Determine the [X, Y] coordinate at the center of the cell enclosing the given text.  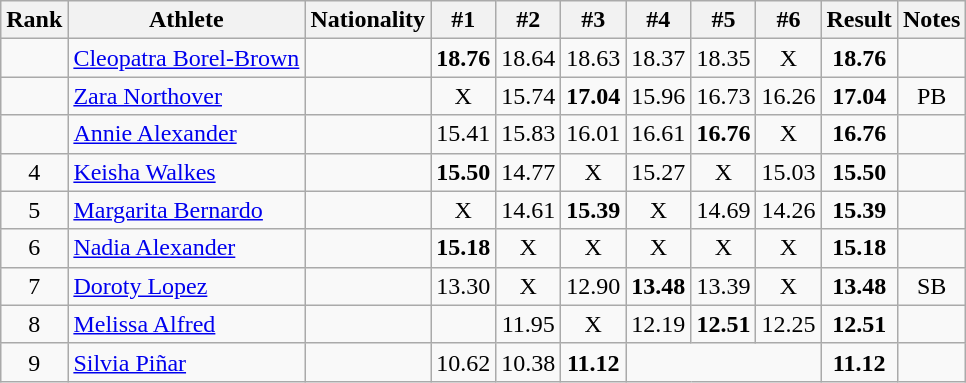
Notes [931, 20]
12.25 [788, 324]
#2 [528, 20]
10.38 [528, 362]
15.41 [464, 134]
16.73 [724, 96]
Silvia Piñar [186, 362]
5 [34, 210]
SB [931, 286]
13.30 [464, 286]
Margarita Bernardo [186, 210]
16.01 [594, 134]
Cleopatra Borel-Brown [186, 58]
Athlete [186, 20]
#3 [594, 20]
14.69 [724, 210]
14.61 [528, 210]
15.83 [528, 134]
#1 [464, 20]
4 [34, 172]
15.03 [788, 172]
11.95 [528, 324]
8 [34, 324]
Rank [34, 20]
15.74 [528, 96]
Annie Alexander [186, 134]
#4 [658, 20]
Melissa Alfred [186, 324]
9 [34, 362]
18.35 [724, 58]
Nadia Alexander [186, 248]
Zara Northover [186, 96]
18.64 [528, 58]
16.26 [788, 96]
PB [931, 96]
12.90 [594, 286]
Keisha Walkes [186, 172]
6 [34, 248]
7 [34, 286]
14.77 [528, 172]
10.62 [464, 362]
Result [859, 20]
#5 [724, 20]
13.39 [724, 286]
Nationality [368, 20]
18.37 [658, 58]
14.26 [788, 210]
#6 [788, 20]
15.96 [658, 96]
12.19 [658, 324]
Doroty Lopez [186, 286]
15.27 [658, 172]
16.61 [658, 134]
18.63 [594, 58]
